Provide the [X, Y] coordinate of the cell's center where the given text is located.  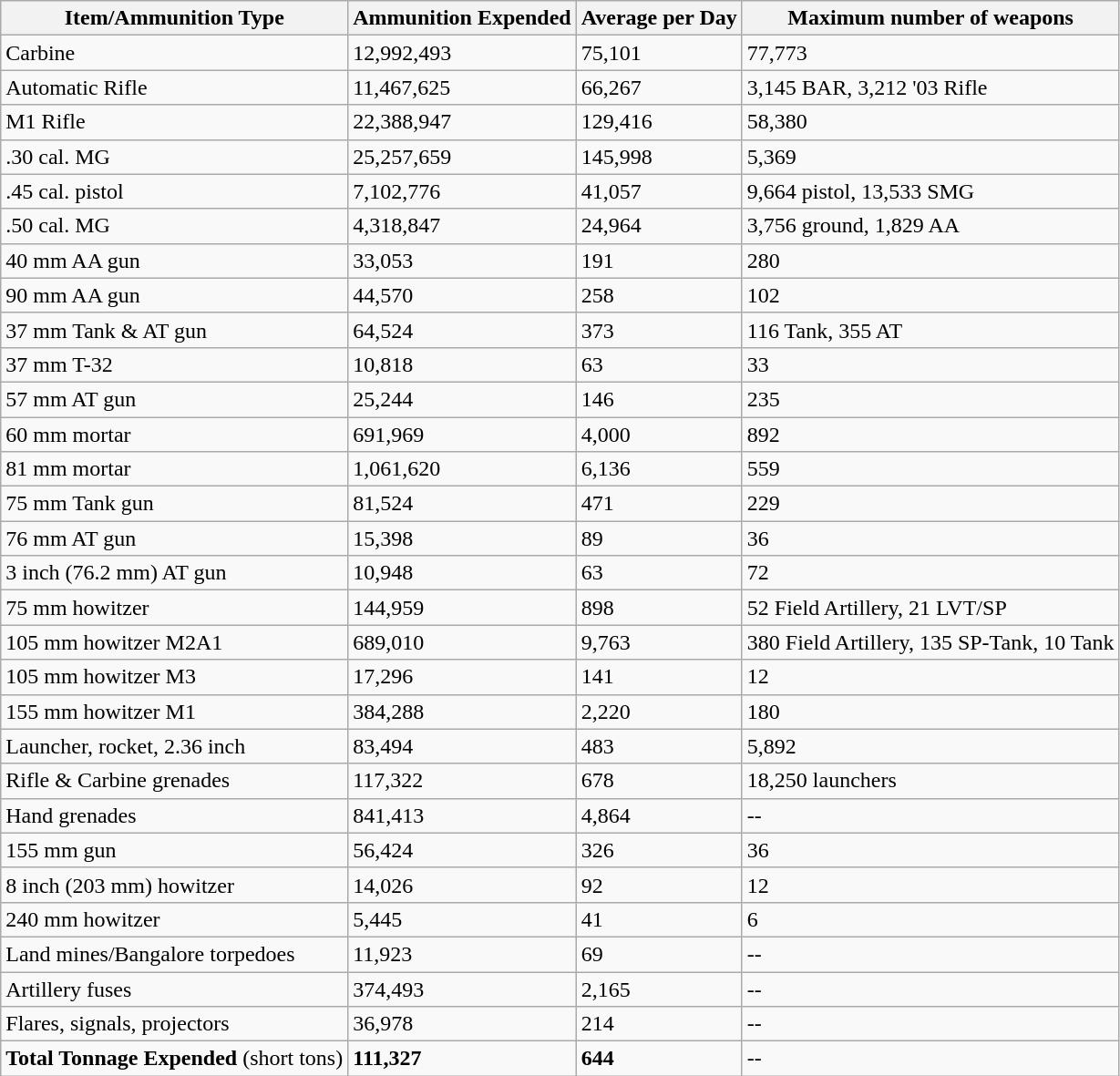
2,165 [659, 989]
25,257,659 [462, 157]
56,424 [462, 850]
15,398 [462, 538]
Carbine [175, 53]
Artillery fuses [175, 989]
64,524 [462, 330]
Hand grenades [175, 815]
483 [659, 746]
52 Field Artillery, 21 LVT/SP [930, 608]
4,318,847 [462, 226]
14,026 [462, 885]
44,570 [462, 295]
Item/Ammunition Type [175, 18]
18,250 launchers [930, 781]
76 mm AT gun [175, 538]
898 [659, 608]
Automatic Rifle [175, 87]
12,992,493 [462, 53]
Launcher, rocket, 2.36 inch [175, 746]
4,000 [659, 435]
191 [659, 261]
145,998 [659, 157]
214 [659, 1024]
66,267 [659, 87]
678 [659, 781]
105 mm howitzer M2A1 [175, 642]
10,948 [462, 573]
92 [659, 885]
689,010 [462, 642]
M1 Rifle [175, 122]
116 Tank, 355 AT [930, 330]
Rifle & Carbine grenades [175, 781]
471 [659, 504]
141 [659, 677]
.30 cal. MG [175, 157]
7,102,776 [462, 191]
58,380 [930, 122]
102 [930, 295]
Ammunition Expended [462, 18]
33,053 [462, 261]
2,220 [659, 712]
155 mm gun [175, 850]
144,959 [462, 608]
11,923 [462, 954]
81 mm mortar [175, 469]
3,756 ground, 1,829 AA [930, 226]
60 mm mortar [175, 435]
229 [930, 504]
373 [659, 330]
.50 cal. MG [175, 226]
90 mm AA gun [175, 295]
75 mm howitzer [175, 608]
10,818 [462, 364]
75 mm Tank gun [175, 504]
180 [930, 712]
41 [659, 919]
5,445 [462, 919]
75,101 [659, 53]
11,467,625 [462, 87]
3 inch (76.2 mm) AT gun [175, 573]
384,288 [462, 712]
25,244 [462, 399]
77,773 [930, 53]
9,763 [659, 642]
Maximum number of weapons [930, 18]
72 [930, 573]
24,964 [659, 226]
129,416 [659, 122]
841,413 [462, 815]
37 mm Tank & AT gun [175, 330]
Flares, signals, projectors [175, 1024]
240 mm howitzer [175, 919]
559 [930, 469]
380 Field Artillery, 135 SP-Tank, 10 Tank [930, 642]
105 mm howitzer M3 [175, 677]
155 mm howitzer M1 [175, 712]
83,494 [462, 746]
258 [659, 295]
36,978 [462, 1024]
33 [930, 364]
.45 cal. pistol [175, 191]
6 [930, 919]
326 [659, 850]
40 mm AA gun [175, 261]
69 [659, 954]
3,145 BAR, 3,212 '03 Rifle [930, 87]
117,322 [462, 781]
691,969 [462, 435]
Average per Day [659, 18]
22,388,947 [462, 122]
57 mm AT gun [175, 399]
17,296 [462, 677]
41,057 [659, 191]
89 [659, 538]
1,061,620 [462, 469]
644 [659, 1059]
5,369 [930, 157]
146 [659, 399]
111,327 [462, 1059]
374,493 [462, 989]
37 mm T-32 [175, 364]
Total Tonnage Expended (short tons) [175, 1059]
Land mines/Bangalore torpedoes [175, 954]
892 [930, 435]
9,664 pistol, 13,533 SMG [930, 191]
235 [930, 399]
81,524 [462, 504]
8 inch (203 mm) howitzer [175, 885]
6,136 [659, 469]
5,892 [930, 746]
4,864 [659, 815]
280 [930, 261]
